Locate the cell with the specified text and output its [X, Y] center coordinate. 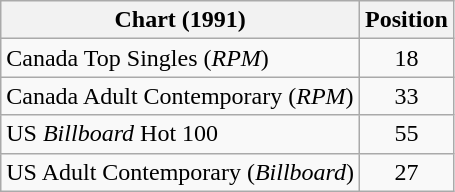
Canada Top Singles (RPM) [180, 58]
Canada Adult Contemporary (RPM) [180, 96]
55 [407, 134]
18 [407, 58]
33 [407, 96]
Chart (1991) [180, 20]
27 [407, 172]
Position [407, 20]
US Adult Contemporary (Billboard) [180, 172]
US Billboard Hot 100 [180, 134]
